Return [x, y] of the center of cell containing provided text 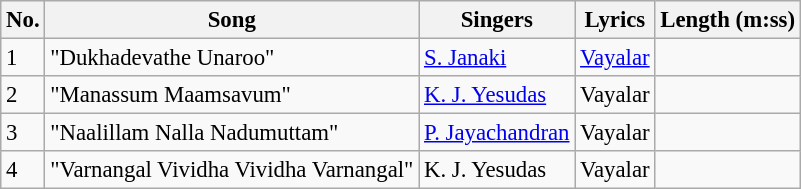
Singers [497, 20]
"Varnangal Vividha Vividha Varnangal" [232, 170]
P. Jayachandran [497, 133]
1 [23, 58]
Song [232, 20]
3 [23, 133]
No. [23, 20]
"Dukhadevathe Unaroo" [232, 58]
S. Janaki [497, 58]
"Manassum Maamsavum" [232, 95]
Lyrics [615, 20]
Length (m:ss) [728, 20]
4 [23, 170]
2 [23, 95]
"Naalillam Nalla Nadumuttam" [232, 133]
